From the cell containing the given text, extract its center point as (x, y) coordinate. 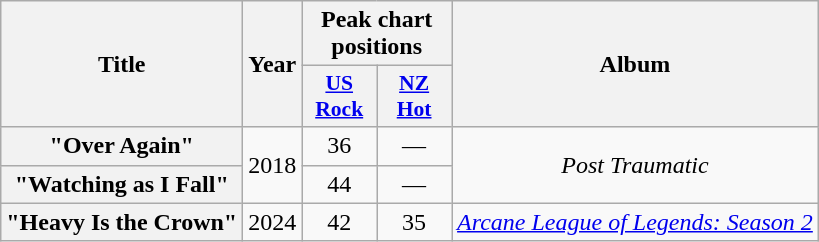
"Watching as I Fall" (122, 184)
Peak chart positions (377, 34)
Year (272, 64)
Title (122, 64)
2024 (272, 222)
"Heavy Is the Crown" (122, 222)
35 (414, 222)
Album (636, 64)
Arcane League of Legends: Season 2 (636, 222)
44 (340, 184)
Post Traumatic (636, 165)
2018 (272, 165)
NZHot (414, 96)
"Over Again" (122, 146)
36 (340, 146)
USRock (340, 96)
42 (340, 222)
